Determine the (X, Y) coordinate at the center of the cell enclosing the given text.  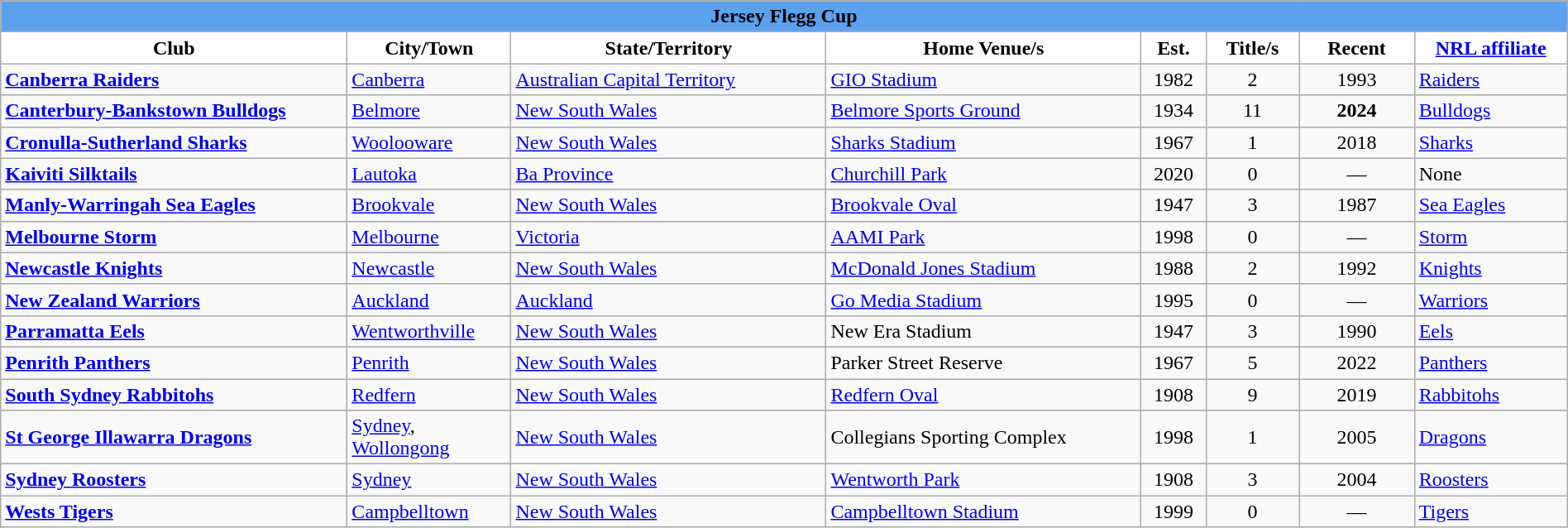
2005 (1356, 437)
Penrith (429, 362)
Sydney Roosters (174, 480)
2019 (1356, 395)
New Zealand Warriors (174, 300)
1988 (1174, 268)
1999 (1174, 511)
Canberra (429, 79)
Lautoka (429, 174)
Canberra Raiders (174, 79)
City/Town (429, 48)
Tigers (1490, 511)
Go Media Stadium (984, 300)
1934 (1174, 111)
Sharks Stadium (984, 142)
Title/s (1252, 48)
Brookvale Oval (984, 205)
Manly-Warringah Sea Eagles (174, 205)
Est. (1174, 48)
Rabbitohs (1490, 395)
McDonald Jones Stadium (984, 268)
NRL affiliate (1490, 48)
None (1490, 174)
Wentworth Park (984, 480)
Roosters (1490, 480)
Penrith Panthers (174, 362)
Parker Street Reserve (984, 362)
Churchill Park (984, 174)
Sea Eagles (1490, 205)
Campbelltown (429, 511)
11 (1252, 111)
Brookvale (429, 205)
1995 (1174, 300)
Wests Tigers (174, 511)
2018 (1356, 142)
2004 (1356, 480)
Sydney (429, 480)
Sharks (1490, 142)
Collegians Sporting Complex (984, 437)
Ba Province (668, 174)
Jersey Flegg Cup (784, 17)
9 (1252, 395)
Recent (1356, 48)
Cronulla-Sutherland Sharks (174, 142)
Kaiviti Silktails (174, 174)
1993 (1356, 79)
Melbourne (429, 237)
Newcastle (429, 268)
New Era Stadium (984, 331)
2020 (1174, 174)
Redfern (429, 395)
GIO Stadium (984, 79)
2024 (1356, 111)
Melbourne Storm (174, 237)
Knights (1490, 268)
5 (1252, 362)
Belmore Sports Ground (984, 111)
Australian Capital Territory (668, 79)
Eels (1490, 331)
Wentworthville (429, 331)
Woolooware (429, 142)
1987 (1356, 205)
1990 (1356, 331)
Warriors (1490, 300)
Canterbury-Bankstown Bulldogs (174, 111)
Raiders (1490, 79)
Bulldogs (1490, 111)
South Sydney Rabbitohs (174, 395)
AAMI Park (984, 237)
Parramatta Eels (174, 331)
1982 (1174, 79)
Belmore (429, 111)
Redfern Oval (984, 395)
Sydney, Wollongong (429, 437)
Panthers (1490, 362)
Campbelltown Stadium (984, 511)
State/Territory (668, 48)
Club (174, 48)
St George Illawarra Dragons (174, 437)
Storm (1490, 237)
1992 (1356, 268)
Victoria (668, 237)
2022 (1356, 362)
Dragons (1490, 437)
Home Venue/s (984, 48)
Newcastle Knights (174, 268)
